Return the (x, y) coordinate for the center point of the cell that contains the specified text.  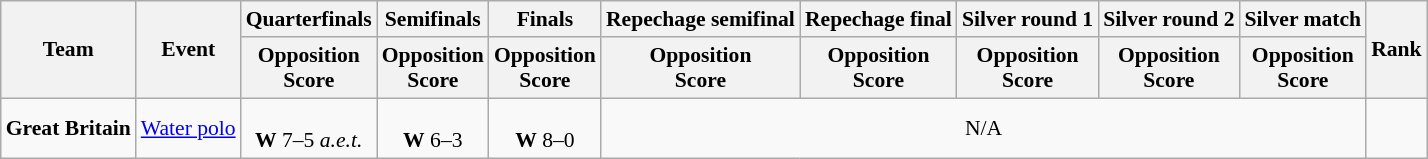
Event (188, 50)
Finals (545, 19)
W 6–3 (433, 128)
Quarterfinals (309, 19)
W 7–5 a.e.t. (309, 128)
Repechage final (878, 19)
Silver round 2 (1168, 19)
Rank (1396, 50)
Great Britain (68, 128)
Silver round 1 (1028, 19)
W 8–0 (545, 128)
N/A (984, 128)
Water polo (188, 128)
Repechage semifinal (700, 19)
Silver match (1304, 19)
Semifinals (433, 19)
Team (68, 50)
